Find where the given text appears and provide that cell's center as (X, Y) coordinate. 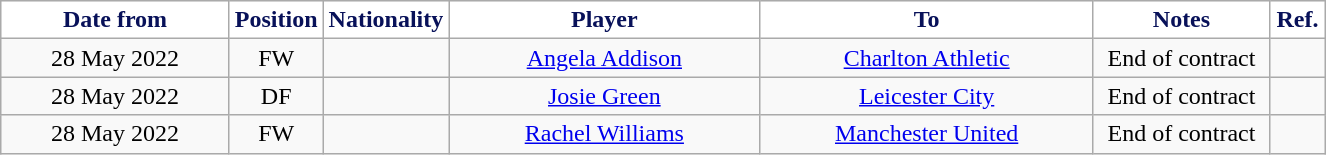
Notes (1181, 20)
Ref. (1297, 20)
Nationality (386, 20)
Position (276, 20)
DF (276, 96)
Angela Addison (604, 58)
Manchester United (927, 134)
Player (604, 20)
Leicester City (927, 96)
To (927, 20)
Josie Green (604, 96)
Charlton Athletic (927, 58)
Date from (116, 20)
Rachel Williams (604, 134)
